Capture the cell that displays the provided text and extract its (x, y) central coordinate. 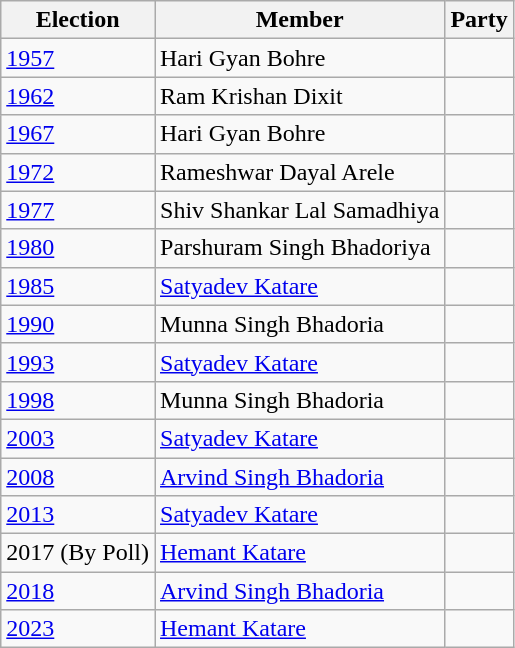
2013 (78, 515)
Member (299, 20)
1990 (78, 324)
2018 (78, 591)
1957 (78, 58)
1972 (78, 172)
2023 (78, 629)
1977 (78, 210)
1993 (78, 362)
2017 (By Poll) (78, 553)
1985 (78, 286)
2008 (78, 477)
Rameshwar Dayal Arele (299, 172)
1998 (78, 400)
Ram Krishan Dixit (299, 96)
2003 (78, 438)
1967 (78, 134)
1980 (78, 248)
Election (78, 20)
Parshuram Singh Bhadoriya (299, 248)
Party (479, 20)
1962 (78, 96)
Shiv Shankar Lal Samadhiya (299, 210)
